Provide the [x, y] coordinate of the cell's center where the given text is located.  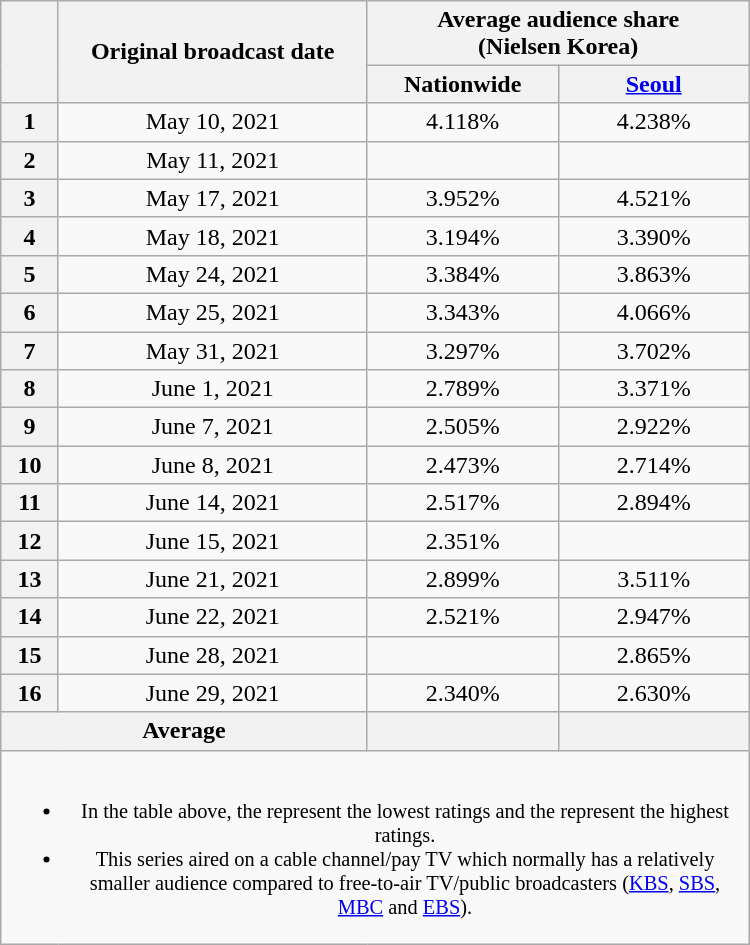
5 [30, 274]
2.517% [462, 503]
May 25, 2021 [212, 312]
June 7, 2021 [212, 427]
3.297% [462, 351]
May 18, 2021 [212, 236]
16 [30, 693]
1 [30, 122]
2.340% [462, 693]
2.789% [462, 389]
3.390% [654, 236]
Average [184, 731]
2.865% [654, 655]
May 10, 2021 [212, 122]
2.947% [654, 617]
Seoul [654, 84]
June 14, 2021 [212, 503]
2.473% [462, 465]
May 31, 2021 [212, 351]
4.521% [654, 198]
June 28, 2021 [212, 655]
June 21, 2021 [212, 579]
June 22, 2021 [212, 617]
2.899% [462, 579]
15 [30, 655]
3.343% [462, 312]
2.922% [654, 427]
3.702% [654, 351]
May 24, 2021 [212, 274]
May 17, 2021 [212, 198]
3 [30, 198]
June 15, 2021 [212, 541]
8 [30, 389]
7 [30, 351]
2.505% [462, 427]
3.952% [462, 198]
3.384% [462, 274]
June 1, 2021 [212, 389]
3.863% [654, 274]
4 [30, 236]
3.371% [654, 389]
4.118% [462, 122]
4.238% [654, 122]
June 29, 2021 [212, 693]
2.894% [654, 503]
3.194% [462, 236]
11 [30, 503]
12 [30, 541]
13 [30, 579]
9 [30, 427]
14 [30, 617]
6 [30, 312]
2.714% [654, 465]
Average audience share(Nielsen Korea) [558, 32]
2.351% [462, 541]
2.521% [462, 617]
10 [30, 465]
2 [30, 160]
4.066% [654, 312]
May 11, 2021 [212, 160]
3.511% [654, 579]
Original broadcast date [212, 52]
June 8, 2021 [212, 465]
Nationwide [462, 84]
2.630% [654, 693]
